Search for the cell housing the specified text and yield its [x, y] center coordinate. 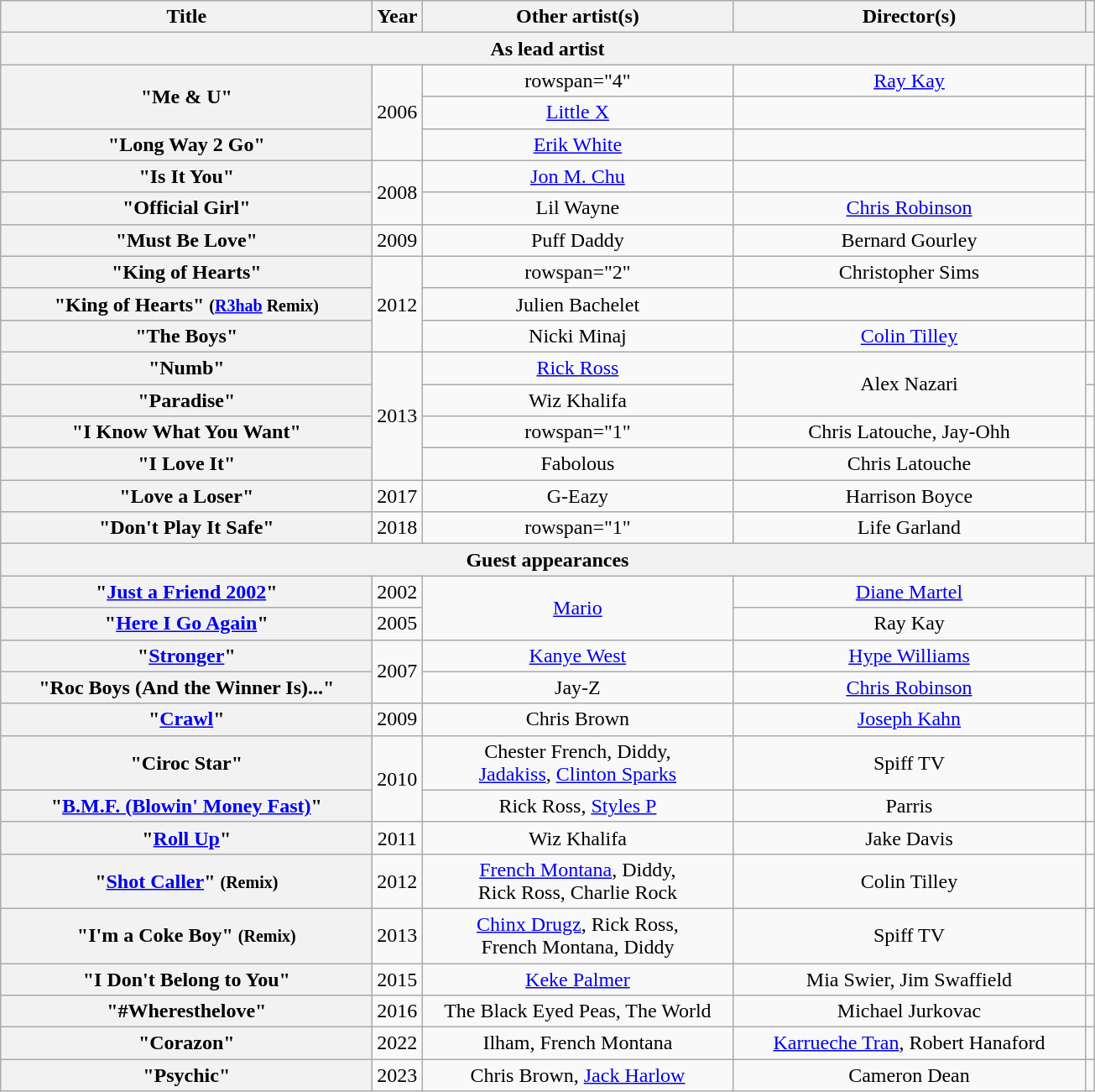
"The Boys" [186, 336]
2011 [398, 838]
Other artist(s) [577, 17]
The Black Eyed Peas, The World [577, 1011]
Puff Daddy [577, 240]
Ilham, French Montana [577, 1043]
2018 [398, 528]
Title [186, 17]
G-Eazy [577, 496]
Director(s) [910, 17]
Joseph Kahn [910, 719]
Mario [577, 608]
French Montana, Diddy,Rick Ross, Charlie Rock [577, 881]
Karrueche Tran, Robert Hanaford [910, 1043]
Bernard Gourley [910, 240]
"I Love It" [186, 464]
Rick Ross, Styles P [577, 806]
rowspan="2" [577, 272]
Life Garland [910, 528]
"I Don't Belong to You" [186, 980]
Chris Latouche, Jay-Ohh [910, 432]
Hype Williams [910, 656]
"King of Hearts" (R3hab Remix) [186, 304]
Chinx Drugz, Rick Ross,French Montana, Diddy [577, 935]
"Love a Loser" [186, 496]
2006 [398, 112]
"Roll Up" [186, 838]
Parris [910, 806]
"Me & U" [186, 97]
Christopher Sims [910, 272]
"Roc Boys (And the Winner Is)..." [186, 687]
Jon M. Chu [577, 176]
"Long Way 2 Go" [186, 144]
Erik White [577, 144]
Harrison Boyce [910, 496]
"Psychic" [186, 1075]
Michael Jurkovac [910, 1011]
As lead artist [547, 49]
"Official Girl" [186, 208]
"Just a Friend 2002" [186, 592]
2022 [398, 1043]
2002 [398, 592]
"Must Be Love" [186, 240]
"I'm a Coke Boy" (Remix) [186, 935]
Alex Nazari [910, 384]
"Here I Go Again" [186, 624]
"Corazon" [186, 1043]
"Paradise" [186, 400]
"Don't Play It Safe" [186, 528]
Year [398, 17]
Rick Ross [577, 368]
2015 [398, 980]
2016 [398, 1011]
Nicki Minaj [577, 336]
Guest appearances [547, 560]
"Shot Caller" (Remix) [186, 881]
2007 [398, 671]
"Stronger" [186, 656]
"Ciroc Star" [186, 762]
2010 [398, 779]
"#Wheresthelove" [186, 1011]
"I Know What You Want" [186, 432]
Chris Brown, Jack Harlow [577, 1075]
rowspan="4" [577, 81]
Little X [577, 112]
Jake Davis [910, 838]
"King of Hearts" [186, 272]
2005 [398, 624]
Diane Martel [910, 592]
Chris Latouche [910, 464]
2017 [398, 496]
Lil Wayne [577, 208]
Julien Bachelet [577, 304]
"Is It You" [186, 176]
Kanye West [577, 656]
Jay-Z [577, 687]
Mia Swier, Jim Swaffield [910, 980]
Cameron Dean [910, 1075]
2008 [398, 192]
"Numb" [186, 368]
Chester French, Diddy,Jadakiss, Clinton Sparks [577, 762]
2023 [398, 1075]
Chris Brown [577, 719]
Keke Palmer [577, 980]
"B.M.F. (Blowin' Money Fast)" [186, 806]
Fabolous [577, 464]
"Crawl" [186, 719]
